Search for the cell housing the specified text and yield its (x, y) center coordinate. 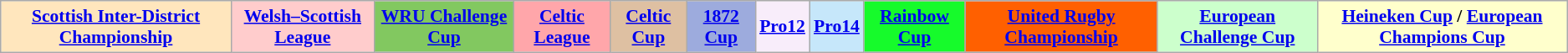
1872 Cup (722, 27)
Heineken Cup / European Champions Cup (1442, 27)
Scottish Inter-District Championship (116, 27)
Rainbow Cup (915, 27)
Celtic Cup (648, 27)
United Rugby Championship (1061, 27)
WRU Challenge Cup (443, 27)
European Challenge Cup (1238, 27)
Pro14 (836, 27)
Celtic League (562, 27)
Pro12 (783, 27)
Welsh–Scottish League (303, 27)
